Return [X, Y] of the center of cell containing provided text 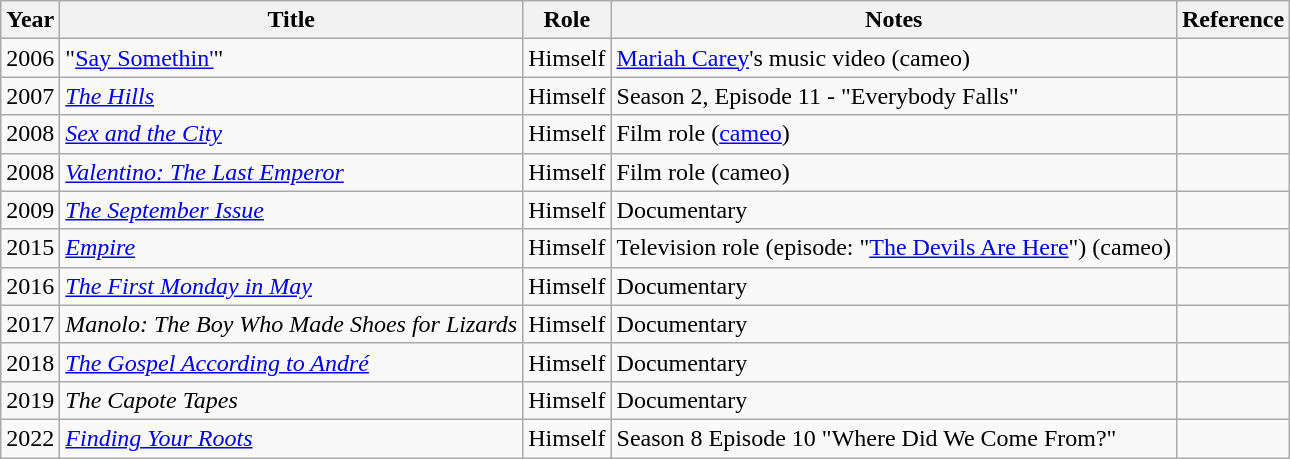
Year [30, 20]
Mariah Carey's music video (cameo) [894, 58]
2007 [30, 96]
Title [292, 20]
Season 8 Episode 10 "Where Did We Come From?" [894, 438]
The First Monday in May [292, 286]
"Say Somethin'" [292, 58]
Season 2, Episode 11 - "Everybody Falls" [894, 96]
2019 [30, 400]
The Hills [292, 96]
2009 [30, 210]
Sex and the City [292, 134]
The Gospel According to André [292, 362]
Empire [292, 248]
2022 [30, 438]
Finding Your Roots [292, 438]
2017 [30, 324]
The September Issue [292, 210]
2015 [30, 248]
Television role (episode: "The Devils Are Here") (cameo) [894, 248]
Reference [1232, 20]
Valentino: The Last Emperor [292, 172]
Manolo: The Boy Who Made Shoes for Lizards [292, 324]
2018 [30, 362]
2016 [30, 286]
The Capote Tapes [292, 400]
2006 [30, 58]
Notes [894, 20]
Role [567, 20]
